Output the (x, y) coordinate of the center of the cell containing the given text.  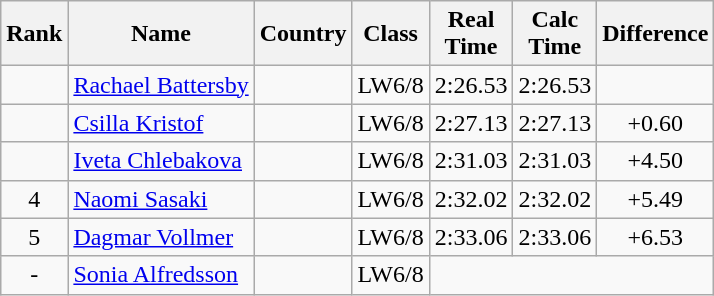
Dagmar Vollmer (161, 237)
Class (390, 34)
5 (34, 237)
Rachael Battersby (161, 85)
+0.60 (656, 123)
+5.49 (656, 199)
Difference (656, 34)
Iveta Chlebakova (161, 161)
Sonia Alfredsson (161, 275)
4 (34, 199)
Country (303, 34)
- (34, 275)
Csilla Kristof (161, 123)
Naomi Sasaki (161, 199)
Name (161, 34)
CalcTime (555, 34)
+6.53 (656, 237)
RealTime (471, 34)
Rank (34, 34)
+4.50 (656, 161)
